Extract the [X, Y] coordinate from the center of the cell holding the provided text.  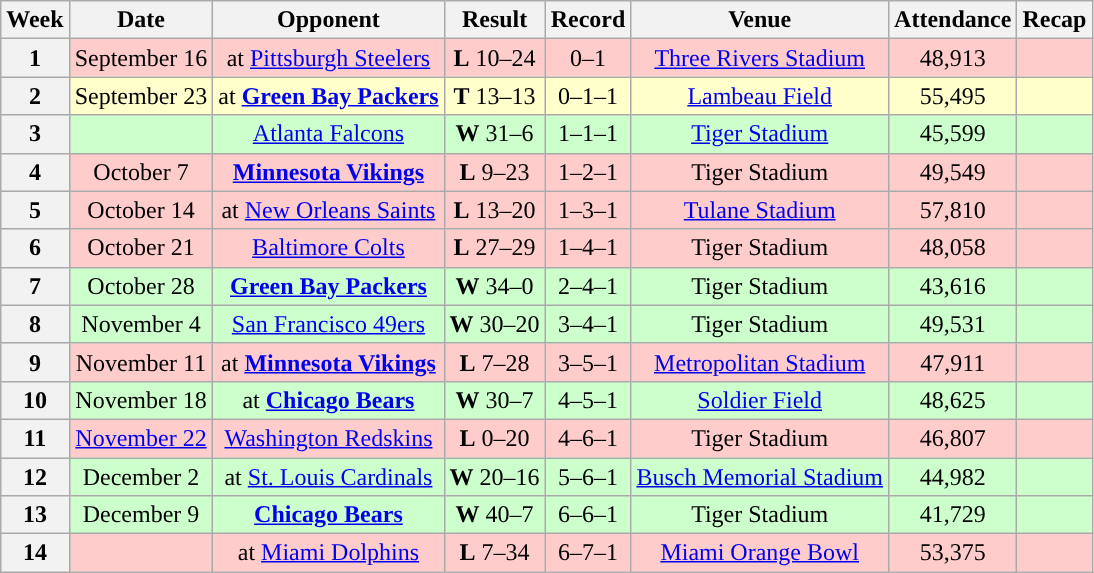
at Miami Dolphins [328, 553]
6–7–1 [588, 553]
47,911 [953, 362]
W 31–6 [494, 134]
W 30–7 [494, 400]
41,729 [953, 515]
5–6–1 [588, 477]
W 20–16 [494, 477]
October 7 [141, 172]
L 0–20 [494, 438]
November 11 [141, 362]
10 [35, 400]
11 [35, 438]
L 10–24 [494, 58]
September 16 [141, 58]
November 18 [141, 400]
3 [35, 134]
W 30–20 [494, 324]
6 [35, 248]
14 [35, 553]
Tulane Stadium [760, 210]
8 [35, 324]
Metropolitan Stadium [760, 362]
9 [35, 362]
W 40–7 [494, 515]
43,616 [953, 286]
October 28 [141, 286]
Chicago Bears [328, 515]
L 7–28 [494, 362]
7 [35, 286]
49,531 [953, 324]
44,982 [953, 477]
Result [494, 20]
October 14 [141, 210]
46,807 [953, 438]
Busch Memorial Stadium [760, 477]
3–4–1 [588, 324]
55,495 [953, 96]
at Green Bay Packers [328, 96]
1–2–1 [588, 172]
L 27–29 [494, 248]
48,913 [953, 58]
4–6–1 [588, 438]
57,810 [953, 210]
Date [141, 20]
Three Rivers Stadium [760, 58]
L 9–23 [494, 172]
13 [35, 515]
L 13–20 [494, 210]
1–4–1 [588, 248]
4 [35, 172]
Opponent [328, 20]
at Minnesota Vikings [328, 362]
12 [35, 477]
November 4 [141, 324]
6–6–1 [588, 515]
Recap [1054, 20]
1 [35, 58]
December 2 [141, 477]
Baltimore Colts [328, 248]
Atlanta Falcons [328, 134]
53,375 [953, 553]
Green Bay Packers [328, 286]
Washington Redskins [328, 438]
Attendance [953, 20]
0–1–1 [588, 96]
San Francisco 49ers [328, 324]
Week [35, 20]
3–5–1 [588, 362]
5 [35, 210]
at Pittsburgh Steelers [328, 58]
48,625 [953, 400]
at New Orleans Saints [328, 210]
Lambeau Field [760, 96]
1–1–1 [588, 134]
September 23 [141, 96]
December 9 [141, 515]
October 21 [141, 248]
Record [588, 20]
Minnesota Vikings [328, 172]
2 [35, 96]
49,549 [953, 172]
2–4–1 [588, 286]
45,599 [953, 134]
48,058 [953, 248]
Soldier Field [760, 400]
T 13–13 [494, 96]
W 34–0 [494, 286]
1–3–1 [588, 210]
Miami Orange Bowl [760, 553]
at Chicago Bears [328, 400]
at St. Louis Cardinals [328, 477]
0–1 [588, 58]
4–5–1 [588, 400]
Venue [760, 20]
November 22 [141, 438]
L 7–34 [494, 553]
